Provide the [X, Y] coordinate of the cell's center where the given text is located.  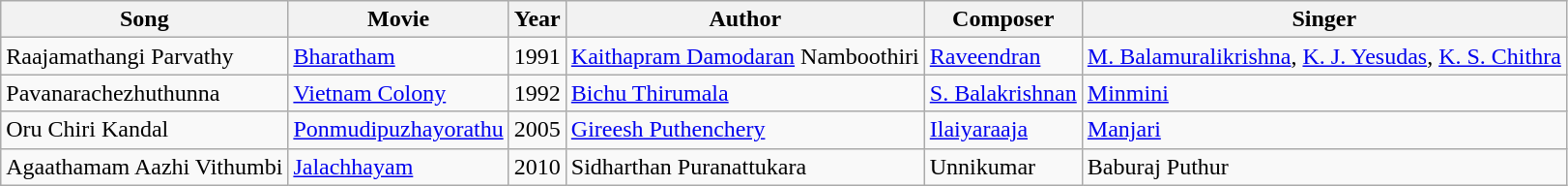
Year [537, 19]
Jalachhayam [398, 167]
Kaithapram Damodaran Namboothiri [744, 56]
Oru Chiri Kandal [145, 130]
Singer [1324, 19]
Ponmudipuzhayorathu [398, 130]
Manjari [1324, 130]
Agaathamam Aazhi Vithumbi [145, 167]
Song [145, 19]
Vietnam Colony [398, 93]
Ilaiyaraaja [1003, 130]
Sidharthan Puranattukara [744, 167]
M. Balamuralikrishna, K. J. Yesudas, K. S. Chithra [1324, 56]
2010 [537, 167]
Raajamathangi Parvathy [145, 56]
Author [744, 19]
Bharatham [398, 56]
Bichu Thirumala [744, 93]
2005 [537, 130]
Baburaj Puthur [1324, 167]
1991 [537, 56]
Gireesh Puthenchery [744, 130]
S. Balakrishnan [1003, 93]
Minmini [1324, 93]
Composer [1003, 19]
Unnikumar [1003, 167]
Raveendran [1003, 56]
Pavanarachezhuthunna [145, 93]
1992 [537, 93]
Movie [398, 19]
